Determine the [X, Y] coordinate at the center of the cell enclosing the given text.  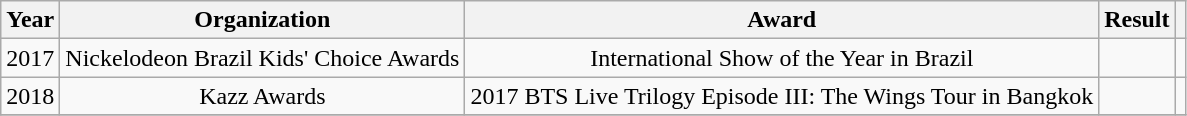
2017 BTS Live Trilogy Episode III: The Wings Tour in Bangkok [782, 96]
Year [30, 20]
Organization [262, 20]
International Show of the Year in Brazil [782, 58]
2018 [30, 96]
Nickelodeon Brazil Kids' Choice Awards [262, 58]
Award [782, 20]
2017 [30, 58]
Kazz Awards [262, 96]
Result [1137, 20]
